For the text-containing cell, return its midpoint in [x, y] coordinate format. 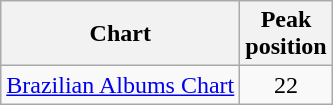
22 [286, 85]
Peakposition [286, 34]
Chart [120, 34]
Brazilian Albums Chart [120, 85]
